Return the [X, Y] coordinate for the center point of the cell that contains the specified text.  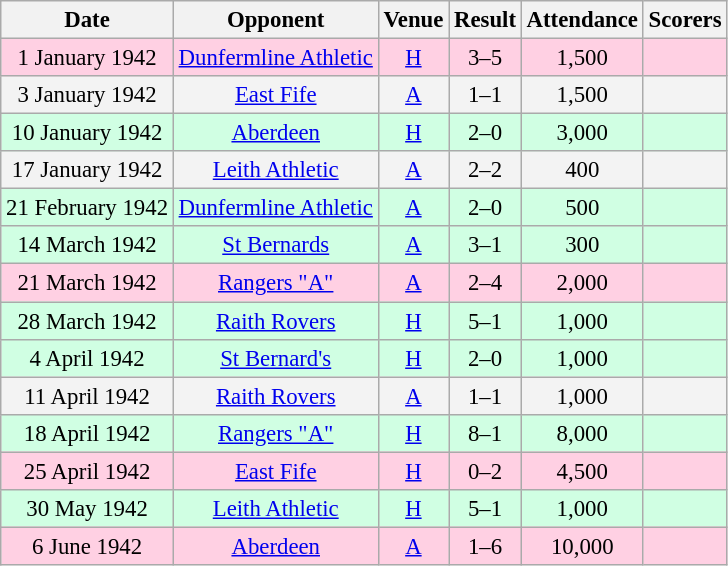
14 March 1942 [88, 245]
25 April 1942 [88, 471]
Venue [414, 20]
3 January 1942 [88, 95]
Date [88, 20]
30 May 1942 [88, 509]
300 [582, 245]
St Bernard's [276, 358]
500 [582, 208]
Result [486, 20]
St Bernards [276, 245]
6 June 1942 [88, 546]
1 January 1942 [88, 58]
0–2 [486, 471]
8–1 [486, 433]
4 April 1942 [88, 358]
2–4 [486, 283]
1–6 [486, 546]
4,500 [582, 471]
3,000 [582, 133]
3–5 [486, 58]
10,000 [582, 546]
17 January 1942 [88, 170]
3–1 [486, 245]
Opponent [276, 20]
2–2 [486, 170]
21 February 1942 [88, 208]
8,000 [582, 433]
Attendance [582, 20]
18 April 1942 [88, 433]
10 January 1942 [88, 133]
2,000 [582, 283]
21 March 1942 [88, 283]
Scorers [685, 20]
11 April 1942 [88, 396]
400 [582, 170]
28 March 1942 [88, 321]
